Return the (x, y) coordinate for the center point of the cell that contains the specified text.  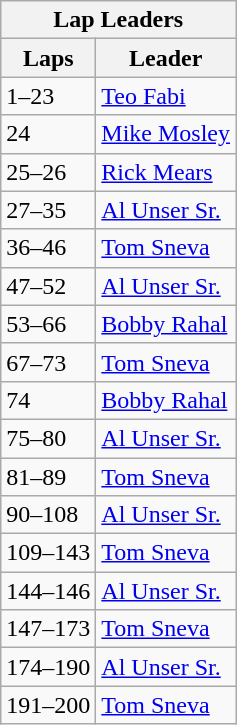
36–46 (48, 248)
Leader (166, 58)
47–52 (48, 286)
147–173 (48, 629)
Lap Leaders (118, 20)
174–190 (48, 667)
Teo Fabi (166, 96)
Laps (48, 58)
191–200 (48, 705)
109–143 (48, 553)
67–73 (48, 362)
Mike Mosley (166, 134)
144–146 (48, 591)
25–26 (48, 172)
53–66 (48, 324)
24 (48, 134)
1–23 (48, 96)
Rick Mears (166, 172)
90–108 (48, 515)
81–89 (48, 477)
27–35 (48, 210)
75–80 (48, 438)
74 (48, 400)
